Scan for the cell matching the given text and deliver its [X, Y] coordinate at center. 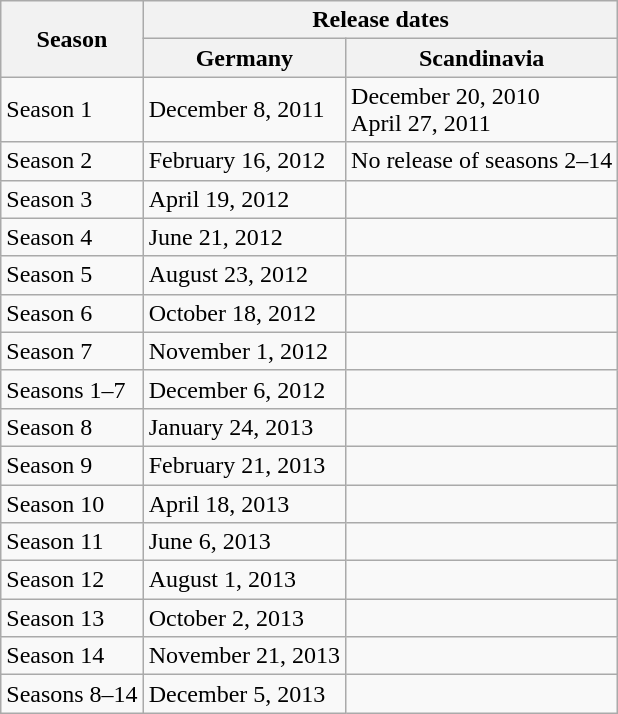
October 2, 2013 [244, 618]
Seasons 1–7 [72, 389]
Season 4 [72, 237]
Season 8 [72, 427]
Season [72, 39]
December 6, 2012 [244, 389]
Scandinavia [482, 58]
August 1, 2013 [244, 580]
Seasons 8–14 [72, 694]
Season 11 [72, 542]
January 24, 2013 [244, 427]
Season 9 [72, 465]
February 16, 2012 [244, 161]
December 5, 2013 [244, 694]
Season 1 [72, 110]
November 21, 2013 [244, 656]
June 6, 2013 [244, 542]
Season 3 [72, 199]
Season 7 [72, 351]
Release dates [380, 20]
Season 13 [72, 618]
November 1, 2012 [244, 351]
No release of seasons 2–14 [482, 161]
December 20, 2010April 27, 2011 [482, 110]
Season 5 [72, 275]
Season 6 [72, 313]
April 18, 2013 [244, 503]
December 8, 2011 [244, 110]
Season 12 [72, 580]
June 21, 2012 [244, 237]
August 23, 2012 [244, 275]
October 18, 2012 [244, 313]
Season 2 [72, 161]
February 21, 2013 [244, 465]
April 19, 2012 [244, 199]
Season 10 [72, 503]
Germany [244, 58]
Season 14 [72, 656]
